Extract the (X, Y) coordinate from the center of the cell holding the provided text.  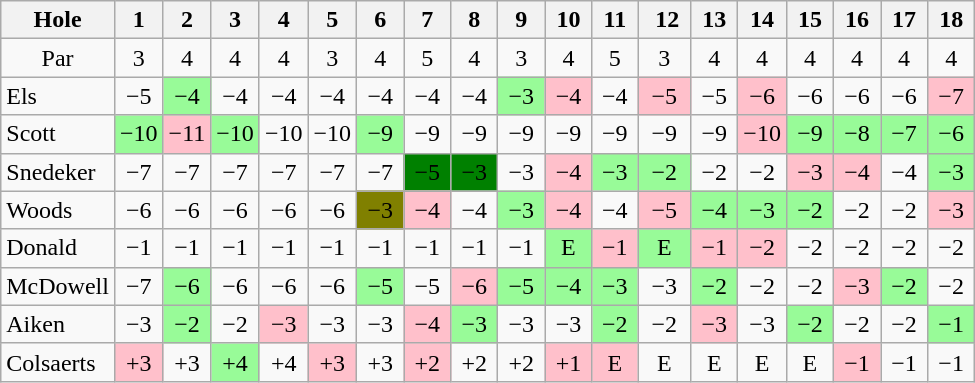
10 (568, 20)
12 (664, 20)
11 (615, 20)
6 (380, 20)
McDowell (58, 286)
Scott (58, 134)
Aiken (58, 324)
Snedeker (58, 172)
Hole (58, 20)
14 (762, 20)
18 (952, 20)
Els (58, 96)
15 (810, 20)
8 (474, 20)
−11 (187, 134)
Donald (58, 248)
7 (428, 20)
13 (714, 20)
9 (522, 20)
−8 (856, 134)
Woods (58, 210)
Colsaerts (58, 362)
1 (138, 20)
16 (856, 20)
2 (187, 20)
17 (904, 20)
Par (58, 58)
+1 (568, 362)
